Determine the (X, Y) coordinate at the center of the cell enclosing the given text.  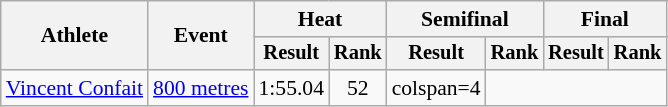
1:55.04 (292, 88)
Vincent Confait (74, 88)
Heat (320, 19)
800 metres (200, 88)
Event (200, 36)
Final (604, 19)
colspan=4 (436, 88)
Semifinal (466, 19)
Athlete (74, 36)
52 (358, 88)
